Capture the cell that displays the provided text and extract its (X, Y) central coordinate. 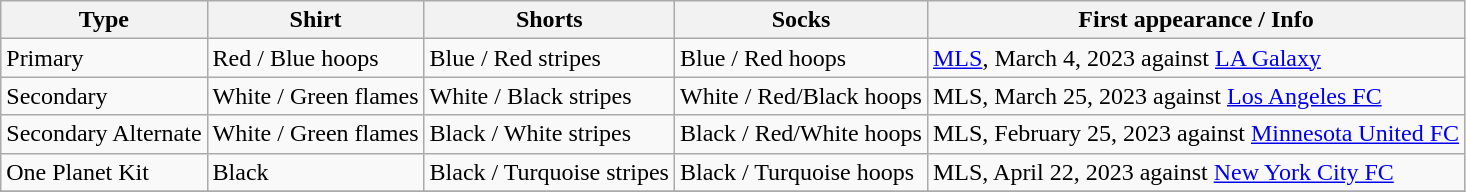
MLS, March 4, 2023 against LA Galaxy (1196, 58)
MLS, March 25, 2023 against Los Angeles FC (1196, 96)
Shirt (316, 20)
Black / Turquoise hoops (800, 172)
Type (104, 20)
Black / Turquoise stripes (549, 172)
Blue / Red hoops (800, 58)
White / Black stripes (549, 96)
Primary (104, 58)
Secondary Alternate (104, 134)
White / Red/Black hoops (800, 96)
MLS, February 25, 2023 against Minnesota United FC (1196, 134)
Secondary (104, 96)
Black / White stripes (549, 134)
Socks (800, 20)
First appearance / Info (1196, 20)
Blue / Red stripes (549, 58)
Red / Blue hoops (316, 58)
MLS, April 22, 2023 against New York City FC (1196, 172)
One Planet Kit (104, 172)
Shorts (549, 20)
Black (316, 172)
Black / Red/White hoops (800, 134)
